Provide the (X, Y) coordinate of the cell's center where the given text is located.  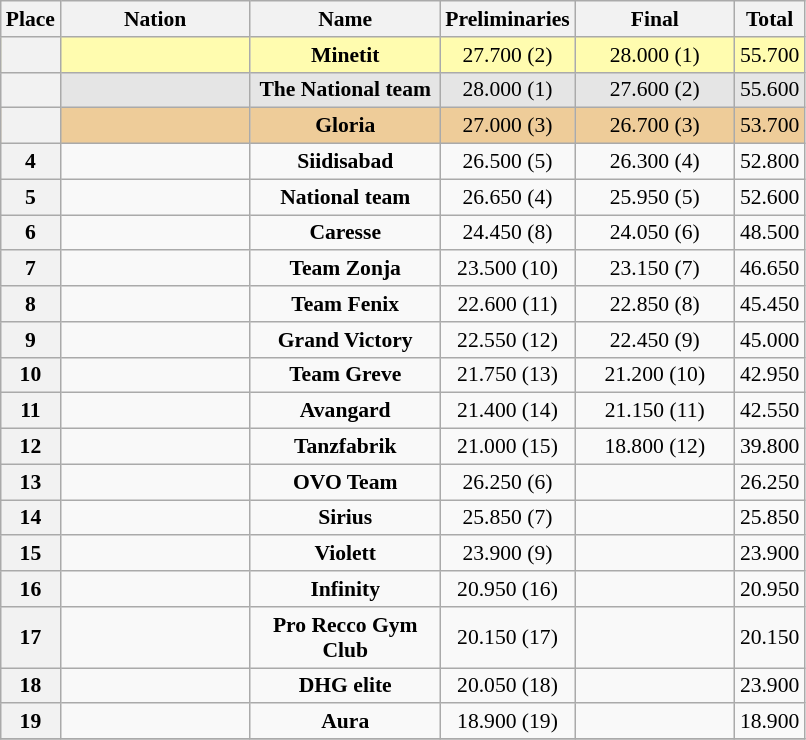
20.050 (18) (507, 686)
Siidisabad (345, 162)
20.950 (770, 589)
52.800 (770, 162)
26.650 (4) (507, 197)
Sirius (345, 518)
42.550 (770, 411)
16 (30, 589)
27.700 (2) (507, 55)
12 (30, 447)
18.900 (770, 722)
Final (655, 19)
Team Zonja (345, 269)
17 (30, 638)
55.700 (770, 55)
20.950 (16) (507, 589)
Team Fenix (345, 304)
27.000 (3) (507, 126)
21.150 (11) (655, 411)
Violett (345, 554)
Place (30, 19)
8 (30, 304)
9 (30, 340)
Pro Recco Gym Club (345, 638)
20.150 (17) (507, 638)
45.000 (770, 340)
48.500 (770, 233)
25.850 (770, 518)
21.200 (10) (655, 375)
46.650 (770, 269)
22.850 (8) (655, 304)
National team (345, 197)
19 (30, 722)
53.700 (770, 126)
26.250 (770, 482)
5 (30, 197)
13 (30, 482)
45.450 (770, 304)
22.550 (12) (507, 340)
25.950 (5) (655, 197)
7 (30, 269)
Total (770, 19)
24.450 (8) (507, 233)
Tanzfabrik (345, 447)
Nation (155, 19)
21.400 (14) (507, 411)
Minetit (345, 55)
24.050 (6) (655, 233)
The National team (345, 90)
22.450 (9) (655, 340)
18.800 (12) (655, 447)
11 (30, 411)
10 (30, 375)
Caresse (345, 233)
26.300 (4) (655, 162)
15 (30, 554)
27.600 (2) (655, 90)
20.150 (770, 638)
21.750 (13) (507, 375)
26.250 (6) (507, 482)
DHG elite (345, 686)
14 (30, 518)
42.950 (770, 375)
25.850 (7) (507, 518)
Name (345, 19)
21.000 (15) (507, 447)
Infinity (345, 589)
6 (30, 233)
39.800 (770, 447)
Team Greve (345, 375)
55.600 (770, 90)
4 (30, 162)
26.700 (3) (655, 126)
18 (30, 686)
23.150 (7) (655, 269)
52.600 (770, 197)
18.900 (19) (507, 722)
Gloria (345, 126)
Grand Victory (345, 340)
Preliminaries (507, 19)
Avangard (345, 411)
23.500 (10) (507, 269)
22.600 (11) (507, 304)
26.500 (5) (507, 162)
Aura (345, 722)
23.900 (9) (507, 554)
OVO Team (345, 482)
